Provide the [X, Y] coordinate of the cell's center where the given text is located.  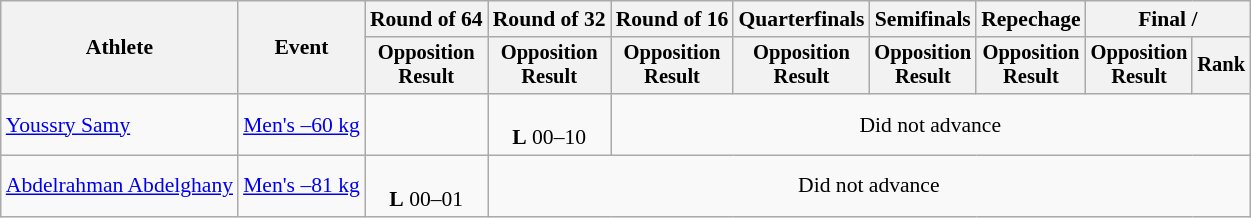
Rank [1221, 66]
Semifinals [924, 19]
Round of 32 [550, 19]
Event [302, 48]
Youssry Samy [120, 124]
Men's –60 kg [302, 124]
Quarterfinals [801, 19]
Final / [1168, 19]
Repechage [1031, 19]
L 00–10 [550, 124]
Abdelrahman Abdelghany [120, 186]
Men's –81 kg [302, 186]
Round of 16 [672, 19]
Round of 64 [426, 19]
Athlete [120, 48]
L 00–01 [426, 186]
